Determine the (X, Y) coordinate at the center of the cell enclosing the given text.  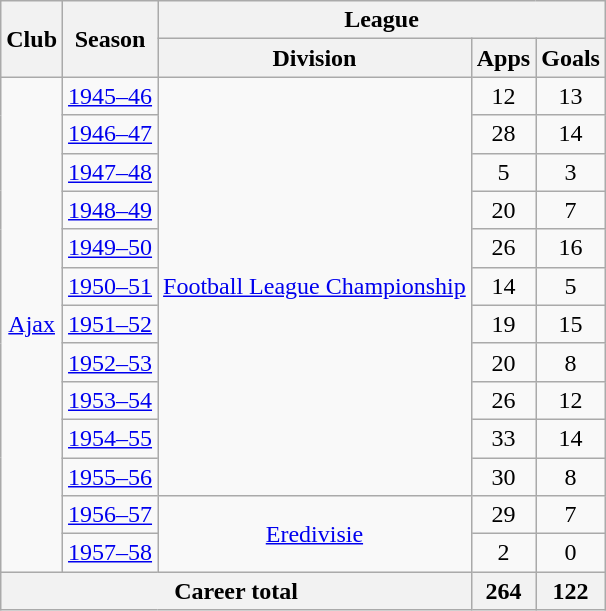
1945–46 (110, 96)
Eredivisie (315, 534)
28 (503, 134)
29 (503, 515)
Football League Championship (315, 286)
1953–54 (110, 400)
1956–57 (110, 515)
Ajax (32, 324)
0 (571, 553)
33 (503, 438)
13 (571, 96)
264 (503, 591)
1946–47 (110, 134)
1947–48 (110, 172)
19 (503, 324)
Division (315, 58)
30 (503, 477)
1954–55 (110, 438)
League (382, 20)
16 (571, 248)
3 (571, 172)
1952–53 (110, 362)
Career total (236, 591)
1957–58 (110, 553)
1948–49 (110, 210)
Season (110, 39)
1951–52 (110, 324)
1949–50 (110, 248)
Club (32, 39)
Goals (571, 58)
1955–56 (110, 477)
15 (571, 324)
Apps (503, 58)
2 (503, 553)
1950–51 (110, 286)
122 (571, 591)
